Search for the cell housing the specified text and yield its [X, Y] center coordinate. 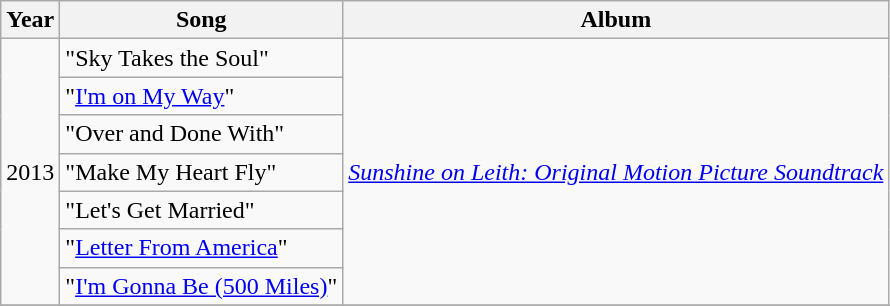
Album [616, 20]
2013 [30, 172]
Sunshine on Leith: Original Motion Picture Soundtrack [616, 172]
"Sky Takes the Soul" [202, 58]
"I'm on My Way" [202, 96]
"Letter From America" [202, 248]
Year [30, 20]
"Over and Done With" [202, 134]
"Make My Heart Fly" [202, 172]
"I'm Gonna Be (500 Miles)" [202, 286]
"Let's Get Married" [202, 210]
Song [202, 20]
